Return (x, y) of the center of cell containing provided text 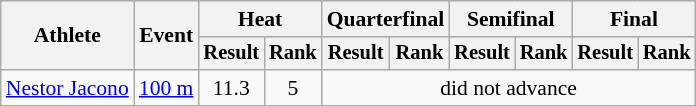
Event (166, 36)
Nestor Jacono (68, 88)
11.3 (231, 88)
Final (634, 19)
Heat (260, 19)
5 (293, 88)
Semifinal (510, 19)
100 m (166, 88)
Quarterfinal (386, 19)
did not advance (509, 88)
Athlete (68, 36)
